Capture the cell that displays the provided text and extract its (x, y) central coordinate. 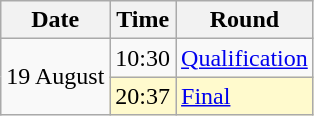
Date (56, 20)
Round (245, 20)
20:37 (143, 96)
10:30 (143, 58)
Final (245, 96)
Time (143, 20)
Qualification (245, 58)
19 August (56, 77)
